Capture the cell that displays the provided text and extract its (X, Y) central coordinate. 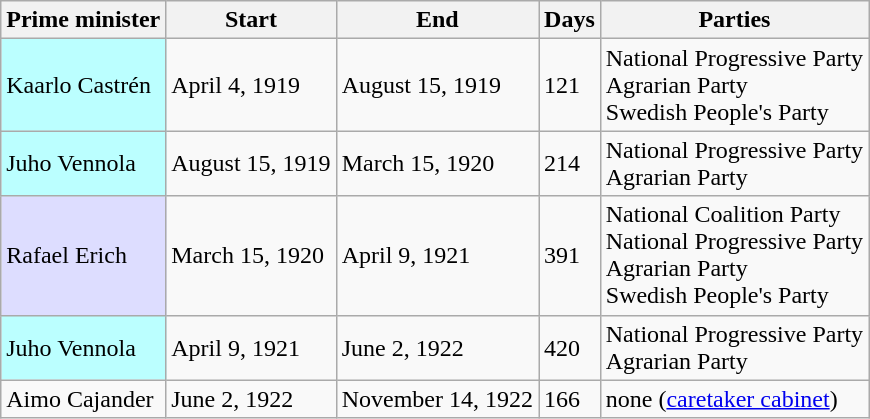
Parties (734, 20)
April 4, 1919 (251, 85)
none (caretaker cabinet) (734, 399)
420 (570, 348)
391 (570, 256)
End (437, 20)
Prime minister (84, 20)
214 (570, 164)
Rafael Erich (84, 256)
Start (251, 20)
National Progressive PartyAgrarian PartySwedish People's Party (734, 85)
Kaarlo Castrén (84, 85)
Days (570, 20)
166 (570, 399)
November 14, 1922 (437, 399)
121 (570, 85)
Aimo Cajander (84, 399)
National Coalition PartyNational Progressive PartyAgrarian PartySwedish People's Party (734, 256)
